Extract the [x, y] coordinate from the center of the cell holding the provided text.  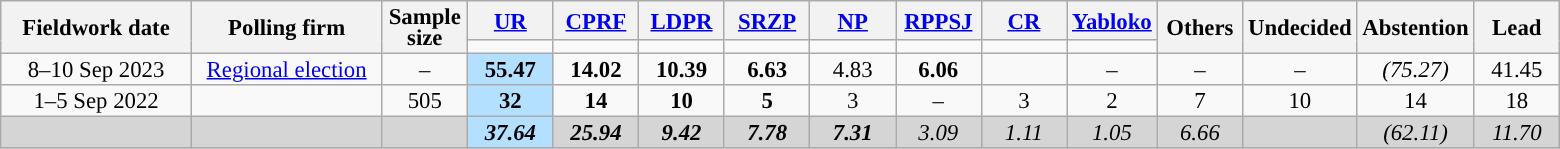
55.47 [511, 70]
UR [511, 20]
RPPSJ [939, 20]
Samplesize [425, 28]
(62.11) [1416, 133]
1–5 Sep 2022 [96, 101]
14.02 [596, 70]
1.05 [1112, 133]
7.31 [853, 133]
2 [1112, 101]
8–10 Sep 2023 [96, 70]
Regional election [286, 70]
Undecided [1300, 28]
10.39 [682, 70]
4.83 [853, 70]
9.42 [682, 133]
CR [1024, 20]
7 [1200, 101]
6.63 [767, 70]
1.11 [1024, 133]
5 [767, 101]
6.66 [1200, 133]
6.06 [939, 70]
LDPR [682, 20]
Abstention [1416, 28]
32 [511, 101]
(75.27) [1416, 70]
18 [1517, 101]
Fieldwork date [96, 28]
Yabloko [1112, 20]
CPRF [596, 20]
Polling firm [286, 28]
Others [1200, 28]
37.64 [511, 133]
7.78 [767, 133]
41.45 [1517, 70]
25.94 [596, 133]
505 [425, 101]
SRZP [767, 20]
NP [853, 20]
3.09 [939, 133]
11.70 [1517, 133]
Lead [1517, 28]
